Determine the [x, y] coordinate at the center of the cell enclosing the given text.  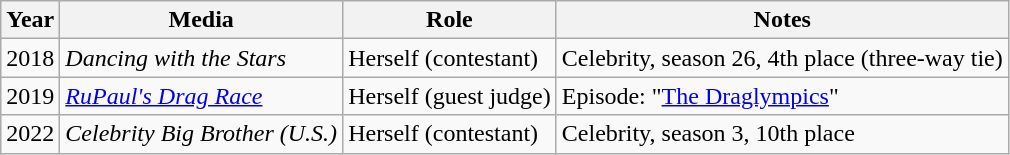
2022 [30, 134]
Herself (guest judge) [450, 96]
Year [30, 20]
Media [202, 20]
Episode: "The Draglympics" [782, 96]
2019 [30, 96]
Role [450, 20]
Celebrity Big Brother (U.S.) [202, 134]
Celebrity, season 3, 10th place [782, 134]
2018 [30, 58]
Celebrity, season 26, 4th place (three-way tie) [782, 58]
Dancing with the Stars [202, 58]
RuPaul's Drag Race [202, 96]
Notes [782, 20]
